Determine the (X, Y) coordinate at the center of the cell enclosing the given text.  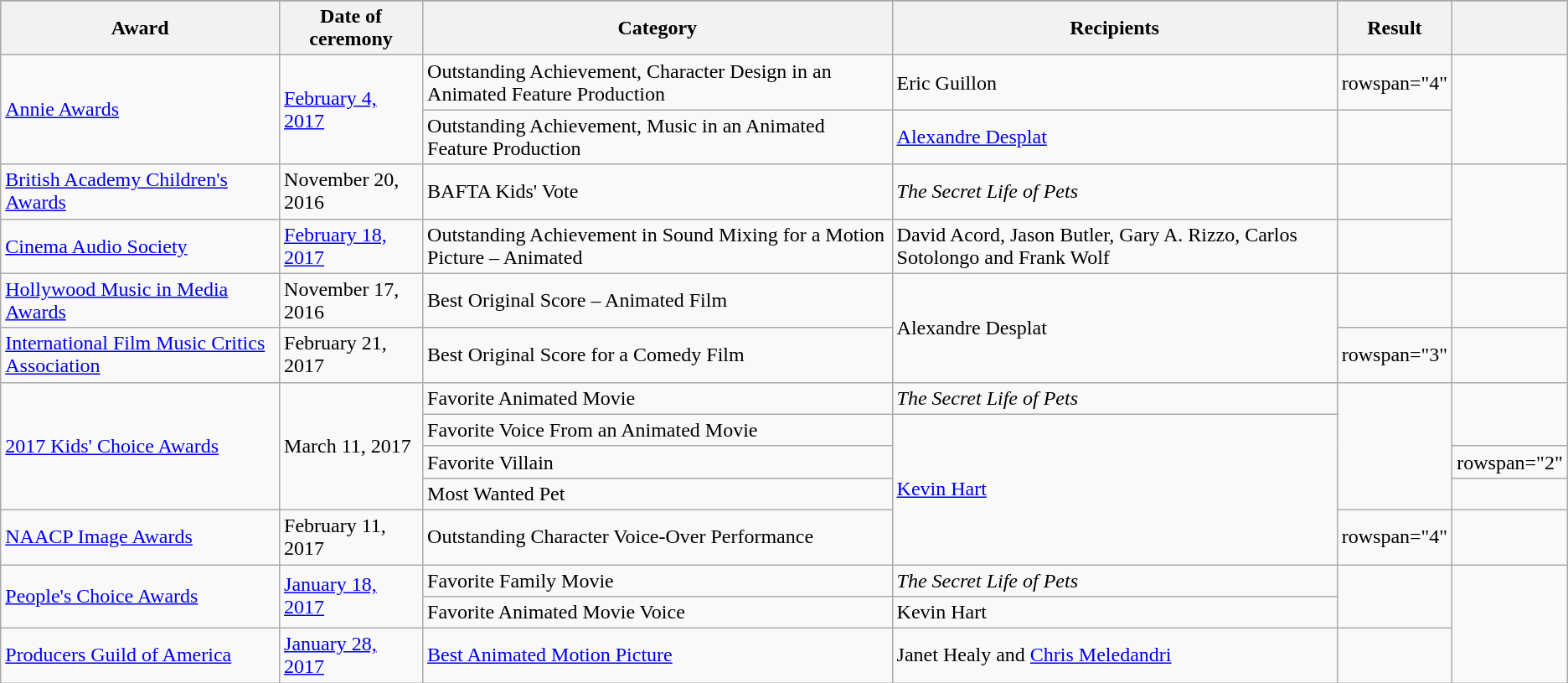
February 4, 2017 (352, 110)
International Film Music Critics Association (141, 355)
November 17, 2016 (352, 300)
Most Wanted Pet (658, 494)
Favorite Animated Movie (658, 398)
Outstanding Achievement, Character Design in an Animated Feature Production (658, 82)
Recipients (1114, 28)
Outstanding Achievement in Sound Mixing for a Motion Picture – Animated (658, 246)
January 28, 2017 (352, 655)
Category (658, 28)
Best Animated Motion Picture (658, 655)
February 18, 2017 (352, 246)
Cinema Audio Society (141, 246)
November 20, 2016 (352, 191)
2017 Kids' Choice Awards (141, 446)
March 11, 2017 (352, 446)
People's Choice Awards (141, 597)
Annie Awards (141, 110)
Result (1395, 28)
Eric Guillon (1114, 82)
rowspan="3" (1395, 355)
Hollywood Music in Media Awards (141, 300)
Outstanding Achievement, Music in an Animated Feature Production (658, 137)
Award (141, 28)
NAACP Image Awards (141, 536)
Janet Healy and Chris Meledandri (1114, 655)
rowspan="2" (1510, 462)
BAFTA Kids' Vote (658, 191)
Best Original Score for a Comedy Film (658, 355)
British Academy Children's Awards (141, 191)
Outstanding Character Voice-Over Performance (658, 536)
Favorite Villain (658, 462)
February 21, 2017 (352, 355)
Favorite Family Movie (658, 581)
Best Original Score – Animated Film (658, 300)
David Acord, Jason Butler, Gary A. Rizzo, Carlos Sotolongo and Frank Wolf (1114, 246)
Date of ceremony (352, 28)
January 18, 2017 (352, 597)
February 11, 2017 (352, 536)
Favorite Voice From an Animated Movie (658, 430)
Producers Guild of America (141, 655)
Favorite Animated Movie Voice (658, 613)
